Identify which cell holds the provided text, then report its [x, y] central coordinate. 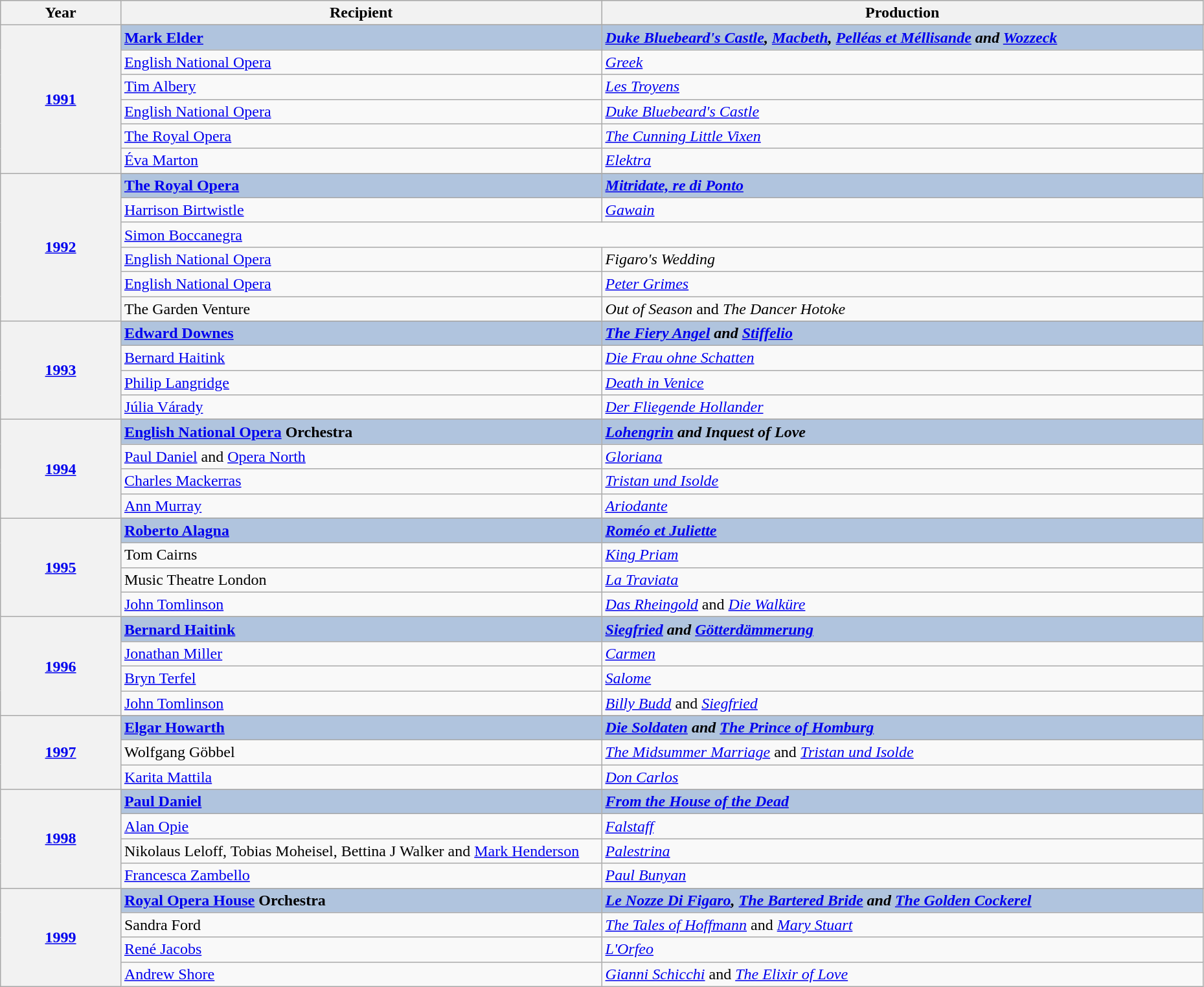
Andrew Shore [361, 974]
1999 [61, 937]
English National Opera Orchestra [361, 432]
Lohengrin and Inquest of Love [902, 432]
Year [61, 13]
Billy Budd and Siegfried [902, 703]
Mitridate, re di Ponto [902, 185]
Music Theatre London [361, 580]
1994 [61, 469]
Elektra [902, 161]
Philip Langridge [361, 383]
Ann Murray [361, 506]
Greek [902, 62]
Jonathan Miller [361, 653]
Júlia Várady [361, 407]
Palestrina [902, 851]
Death in Venice [902, 383]
Éva Marton [361, 161]
Out of Season and The Dancer Hotoke [902, 309]
From the House of the Dead [902, 802]
Don Carlos [902, 777]
Gloriana [902, 457]
Die Soldaten and The Prince of Homburg [902, 728]
Mark Elder [361, 38]
Bryn Terfel [361, 678]
Paul Daniel and Opera North [361, 457]
Sandra Ford [361, 925]
Tim Albery [361, 87]
Recipient [361, 13]
Figaro's Wedding [902, 259]
Siegfried and Götterdämmerung [902, 629]
Duke Bluebeard's Castle [902, 111]
Wolfgang Göbbel [361, 753]
Roberto Alagna [361, 530]
Le Nozze Di Figaro, The Bartered Bride and The Golden Cockerel [902, 900]
Francesca Zambello [361, 876]
Der Fliegende Hollander [902, 407]
Paul Bunyan [902, 876]
René Jacobs [361, 949]
Duke Bluebeard's Castle, Macbeth, Pelléas et Méllisande and Wozzeck [902, 38]
The Garden Venture [361, 309]
Das Rheingold and Die Walküre [902, 604]
Carmen [902, 653]
1995 [61, 567]
The Tales of Hoffmann and Mary Stuart [902, 925]
La Traviata [902, 580]
Production [902, 13]
1998 [61, 839]
Falstaff [902, 826]
Simon Boccanegra [662, 234]
Alan Opie [361, 826]
Tom Cairns [361, 555]
Gianni Schicchi and The Elixir of Love [902, 974]
The Midsummer Marriage and Tristan und Isolde [902, 753]
Les Troyens [902, 87]
Karita Mattila [361, 777]
King Priam [902, 555]
Gawain [902, 210]
1991 [61, 99]
Nikolaus Leloff, Tobias Moheisel, Bettina J Walker and Mark Henderson [361, 851]
Edward Downes [361, 334]
L'Orfeo [902, 949]
Ariodante [902, 506]
Salome [902, 678]
Tristan und Isolde [902, 481]
Roméo et Juliette [902, 530]
Paul Daniel [361, 802]
1996 [61, 666]
Die Frau ohne Schatten [902, 358]
Charles Mackerras [361, 481]
1993 [61, 370]
1997 [61, 753]
Peter Grimes [902, 284]
The Fiery Angel and Stiffelio [902, 334]
Elgar Howarth [361, 728]
Harrison Birtwistle [361, 210]
Royal Opera House Orchestra [361, 900]
The Cunning Little Vixen [902, 136]
1992 [61, 247]
